Output the [x, y] coordinate of the center of the cell containing the given text.  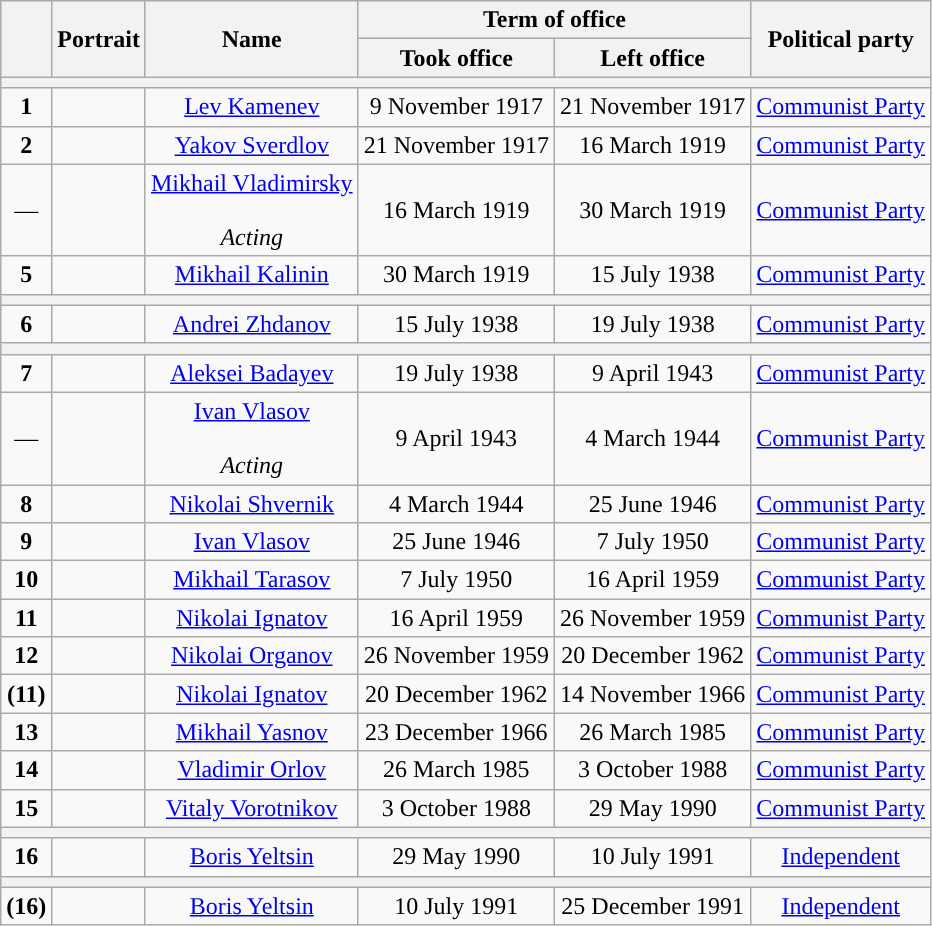
15 [26, 808]
11 [26, 618]
Nikolai Shvernik [252, 503]
8 [26, 503]
Nikolai Organov [252, 656]
25 December 1991 [652, 906]
(16) [26, 906]
Mikhail Kalinin [252, 275]
1 [26, 107]
Ivan VlasovActing [252, 438]
23 December 1966 [456, 732]
Yakov Sverdlov [252, 145]
9 [26, 542]
12 [26, 656]
Took office [456, 58]
10 [26, 580]
Andrei Zhdanov [252, 324]
Lev Kamenev [252, 107]
5 [26, 275]
Left office [652, 58]
Mikhail VladimirskyActing [252, 210]
16 [26, 857]
Mikhail Yasnov [252, 732]
(11) [26, 694]
Term of office [554, 20]
Political party [841, 39]
Name [252, 39]
7 [26, 373]
Ivan Vlasov [252, 542]
2 [26, 145]
9 November 1917 [456, 107]
14 [26, 770]
14 November 1966 [652, 694]
13 [26, 732]
Portrait [99, 39]
Vladimir Orlov [252, 770]
Vitaly Vorotnikov [252, 808]
Mikhail Tarasov [252, 580]
6 [26, 324]
Aleksei Badayev [252, 373]
